Determine the (X, Y) coordinate at the center of the cell enclosing the given text.  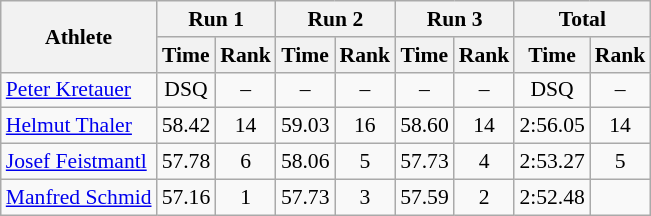
57.16 (186, 197)
3 (366, 197)
Manfred Schmid (79, 197)
2 (484, 197)
16 (366, 126)
59.03 (306, 126)
4 (484, 162)
58.06 (306, 162)
2:56.05 (552, 126)
Peter Kretauer (79, 90)
Run 3 (454, 19)
57.59 (424, 197)
1 (246, 197)
Helmut Thaler (79, 126)
2:53.27 (552, 162)
58.60 (424, 126)
6 (246, 162)
57.78 (186, 162)
Run 2 (336, 19)
Run 1 (216, 19)
Total (582, 19)
Josef Feistmantl (79, 162)
Athlete (79, 36)
2:52.48 (552, 197)
58.42 (186, 126)
